Find where the given text appears and provide that cell's center as (X, Y) coordinate. 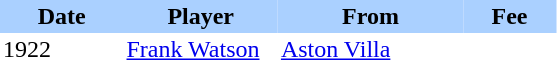
Player (201, 16)
Date (62, 16)
From (370, 16)
Fee (510, 16)
